From the cell containing the given text, extract its center point as [x, y] coordinate. 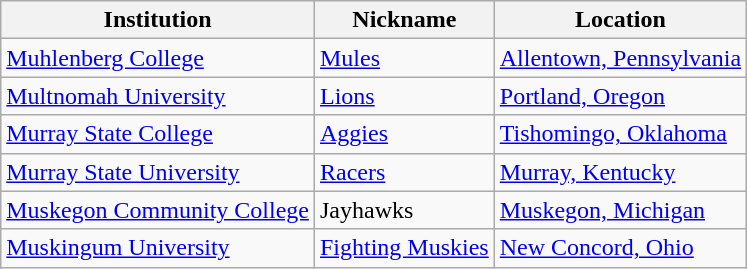
Fighting Muskies [404, 248]
Muskingum University [158, 248]
Jayhawks [404, 210]
Multnomah University [158, 96]
Muskegon, Michigan [620, 210]
Muhlenberg College [158, 58]
Aggies [404, 134]
Tishomingo, Oklahoma [620, 134]
Murray, Kentucky [620, 172]
Portland, Oregon [620, 96]
Lions [404, 96]
Mules [404, 58]
Allentown, Pennsylvania [620, 58]
Nickname [404, 20]
Location [620, 20]
Racers [404, 172]
Murray State College [158, 134]
New Concord, Ohio [620, 248]
Murray State University [158, 172]
Muskegon Community College [158, 210]
Institution [158, 20]
